Return the (X, Y) coordinate for the center point of the cell that contains the specified text.  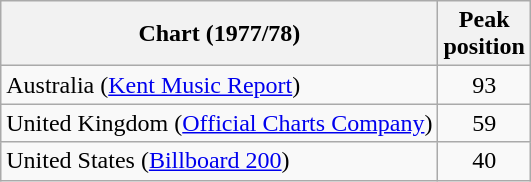
Chart (1977/78) (220, 34)
United Kingdom (Official Charts Company) (220, 123)
Australia (Kent Music Report) (220, 85)
40 (484, 161)
United States (Billboard 200) (220, 161)
Peakposition (484, 34)
59 (484, 123)
93 (484, 85)
